Identify which cell holds the provided text, then report its (X, Y) central coordinate. 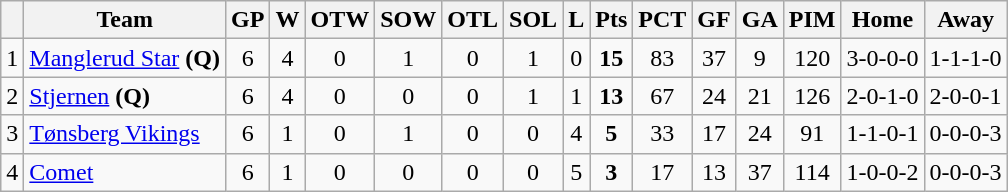
GA (760, 20)
1-1-1-0 (966, 58)
15 (612, 58)
2-0-0-1 (966, 96)
SOW (408, 20)
GF (714, 20)
91 (812, 134)
2-0-1-0 (882, 96)
Comet (125, 172)
120 (812, 58)
OTW (340, 20)
Tønsberg Vikings (125, 134)
OTL (473, 20)
W (288, 20)
67 (662, 96)
Away (966, 20)
Home (882, 20)
114 (812, 172)
PIM (812, 20)
SOL (534, 20)
33 (662, 134)
Manglerud Star (Q) (125, 58)
9 (760, 58)
83 (662, 58)
Stjernen (Q) (125, 96)
GP (248, 20)
2 (12, 96)
L (576, 20)
21 (760, 96)
Team (125, 20)
3-0-0-0 (882, 58)
1-1-0-1 (882, 134)
1-0-0-2 (882, 172)
PCT (662, 20)
Pts (612, 20)
126 (812, 96)
